Identify which cell holds the provided text, then report its (x, y) central coordinate. 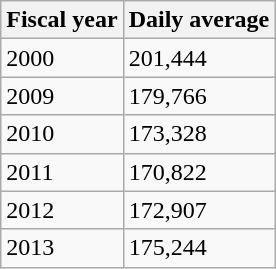
2011 (62, 172)
170,822 (199, 172)
179,766 (199, 96)
Daily average (199, 20)
201,444 (199, 58)
Fiscal year (62, 20)
2009 (62, 96)
2013 (62, 248)
173,328 (199, 134)
2000 (62, 58)
175,244 (199, 248)
2010 (62, 134)
172,907 (199, 210)
2012 (62, 210)
